Provide the [X, Y] coordinate of the cell's center where the given text is located.  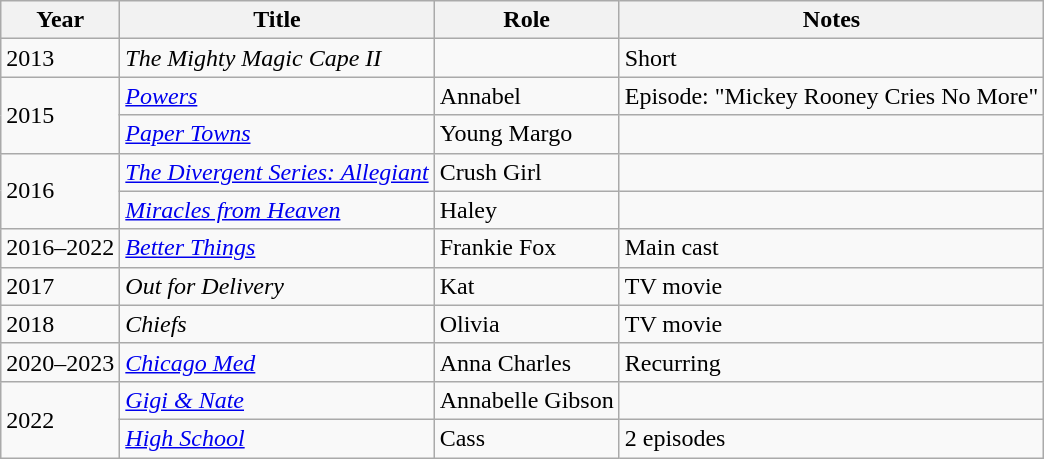
Year [60, 20]
2013 [60, 58]
Powers [277, 96]
2 episodes [832, 438]
Role [526, 20]
2022 [60, 419]
Notes [832, 20]
Annabelle Gibson [526, 400]
Gigi & Nate [277, 400]
Cass [526, 438]
Kat [526, 286]
Episode: "Mickey Rooney Cries No More" [832, 96]
2016 [60, 191]
Recurring [832, 362]
Miracles from Heaven [277, 210]
Young Margo [526, 134]
Better Things [277, 248]
Anna Charles [526, 362]
Frankie Fox [526, 248]
2017 [60, 286]
2015 [60, 115]
Chiefs [277, 324]
Main cast [832, 248]
Haley [526, 210]
The Mighty Magic Cape II [277, 58]
2020–2023 [60, 362]
Title [277, 20]
Olivia [526, 324]
Out for Delivery [277, 286]
Crush Girl [526, 172]
Annabel [526, 96]
Short [832, 58]
2016–2022 [60, 248]
2018 [60, 324]
Paper Towns [277, 134]
High School [277, 438]
Chicago Med [277, 362]
The Divergent Series: Allegiant [277, 172]
